Determine the [x, y] coordinate at the center of the cell enclosing the given text.  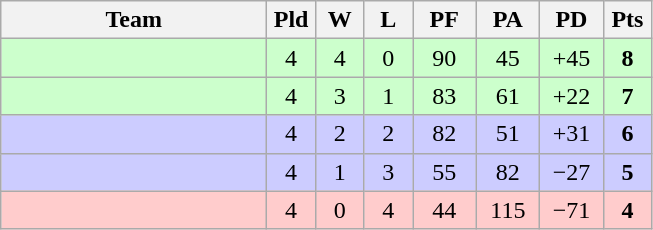
Pts [628, 20]
PF [444, 20]
115 [508, 210]
83 [444, 96]
−27 [572, 172]
55 [444, 172]
Team [134, 20]
W [340, 20]
45 [508, 58]
PD [572, 20]
L [388, 20]
6 [628, 134]
PA [508, 20]
90 [444, 58]
51 [508, 134]
−71 [572, 210]
Pld [292, 20]
61 [508, 96]
8 [628, 58]
7 [628, 96]
5 [628, 172]
+45 [572, 58]
+22 [572, 96]
44 [444, 210]
+31 [572, 134]
